Return the (X, Y) coordinate for the center point of the cell that contains the specified text.  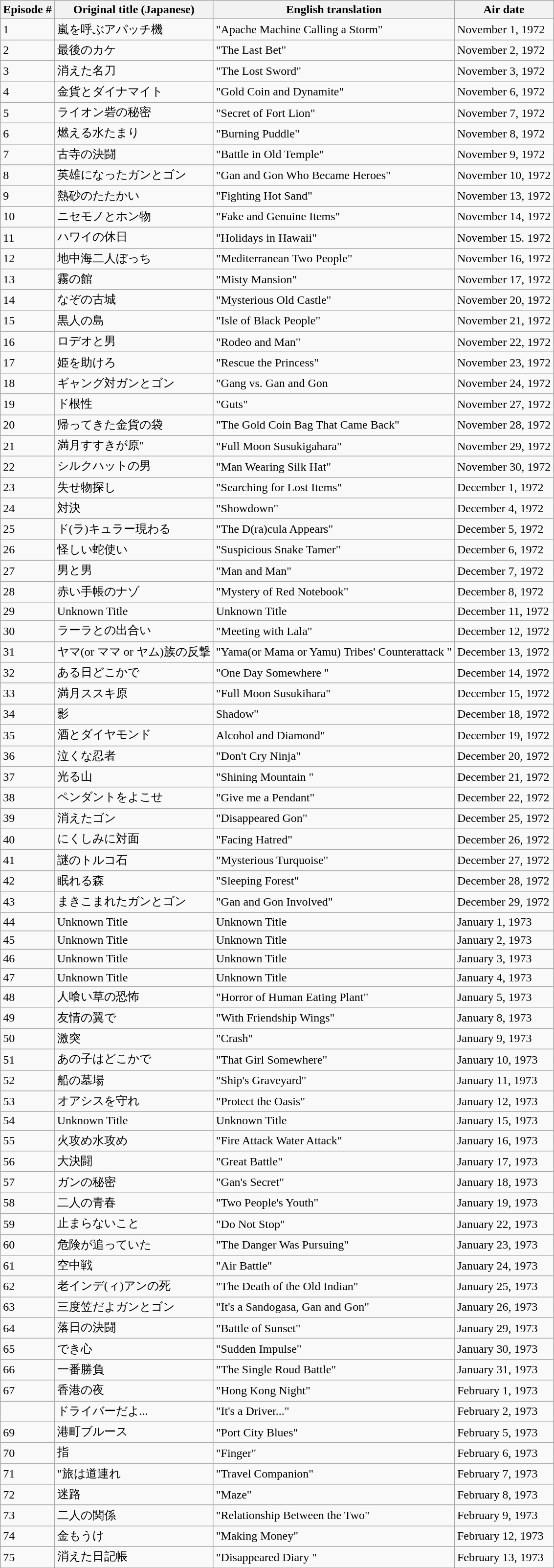
"Relationship Between the Two" (333, 1516)
February 2, 1973 (504, 1412)
消えたゴン (134, 819)
Shadow" (333, 714)
41 (27, 860)
ドライバーだよ... (134, 1412)
影 (134, 714)
ペンダントをよこせ (134, 797)
January 15, 1973 (504, 1121)
"Full Moon Susukigahara" (333, 446)
"Meeting with Lala" (333, 631)
22 (27, 467)
"Mystery of Red Notebook" (333, 592)
13 (27, 280)
"Hong Kong Night" (333, 1390)
"Gan's Secret" (333, 1182)
嵐を呼ぶアパッチ機 (134, 29)
眠れる森 (134, 881)
14 (27, 300)
December 25, 1972 (504, 819)
"Port City Blues" (333, 1432)
February 1, 1973 (504, 1390)
43 (27, 902)
November 16, 1972 (504, 258)
危険が追っていた (134, 1245)
60 (27, 1245)
17 (27, 363)
火攻め水攻め (134, 1141)
9 (27, 196)
二人の青春 (134, 1204)
January 2, 1973 (504, 940)
February 12, 1973 (504, 1536)
40 (27, 840)
"The D(ra)cula Appears" (333, 529)
49 (27, 1018)
November 21, 1972 (504, 321)
でき心 (134, 1349)
ある日どこかで (134, 673)
"It's a Driver..." (333, 1412)
"Yama(or Mama or Yamu) Tribes' Counterattack " (333, 652)
失せ物探し (134, 487)
"Apache Machine Calling a Storm" (333, 29)
December 15, 1972 (504, 694)
51 (27, 1060)
満月すすきが原" (134, 446)
"One Day Somewhere " (333, 673)
75 (27, 1557)
オアシスを守れ (134, 1102)
23 (27, 487)
"Mysterious Turquoise" (333, 860)
January 31, 1973 (504, 1370)
"Suspicious Snake Tamer" (333, 550)
満月ススキ原 (134, 694)
"Misty Mansion" (333, 280)
帰ってきた金貨の袋 (134, 426)
落日の決闘 (134, 1328)
November 20, 1972 (504, 300)
December 11, 1972 (504, 612)
42 (27, 881)
"Battle of Sunset" (333, 1328)
February 13, 1973 (504, 1557)
地中海二人ぼっち (134, 258)
5 (27, 113)
English translation (333, 10)
December 18, 1972 (504, 714)
にくしみに対面 (134, 840)
"Searching for Lost Items" (333, 487)
古寺の決闘 (134, 155)
74 (27, 1536)
ド(ラ)キュラー現わる (134, 529)
"Fighting Hot Sand" (333, 196)
"Horror of Human Eating Plant" (333, 997)
"Making Money" (333, 1536)
November 14, 1972 (504, 217)
"Fire Attack Water Attack" (333, 1141)
"Air Battle" (333, 1266)
ハワイの休日 (134, 238)
39 (27, 819)
老インデ(ィ)アンの死 (134, 1287)
58 (27, 1204)
56 (27, 1161)
62 (27, 1287)
December 1, 1972 (504, 487)
21 (27, 446)
ロデオと男 (134, 341)
"Disappeared Diary " (333, 1557)
70 (27, 1453)
54 (27, 1121)
10 (27, 217)
December 21, 1972 (504, 777)
"Give me a Pendant" (333, 797)
November 1, 1972 (504, 29)
January 12, 1973 (504, 1102)
January 16, 1973 (504, 1141)
"Secret of Fort Lion" (333, 113)
霧の館 (134, 280)
December 27, 1972 (504, 860)
"It's a Sandogasa, Gan and Gon" (333, 1307)
January 29, 1973 (504, 1328)
November 17, 1972 (504, 280)
まきこまれたガンとゴン (134, 902)
November 3, 1972 (504, 71)
37 (27, 777)
12 (27, 258)
December 8, 1972 (504, 592)
ガンの秘密 (134, 1182)
空中戦 (134, 1266)
ド根性 (134, 404)
"Great Battle" (333, 1161)
January 25, 1973 (504, 1287)
December 7, 1972 (504, 570)
激突 (134, 1039)
January 30, 1973 (504, 1349)
Air date (504, 10)
35 (27, 735)
48 (27, 997)
"Showdown" (333, 509)
30 (27, 631)
January 22, 1973 (504, 1224)
4 (27, 92)
対決 (134, 509)
December 19, 1972 (504, 735)
"Mediterranean Two People" (333, 258)
65 (27, 1349)
"Sudden Impulse" (333, 1349)
"Fake and Genuine Items" (333, 217)
ラーラとの出合い (134, 631)
英雄になったガンとゴン (134, 175)
January 23, 1973 (504, 1245)
怪しい蛇使い (134, 550)
11 (27, 238)
January 10, 1973 (504, 1060)
Original title (Japanese) (134, 10)
迷路 (134, 1495)
38 (27, 797)
黒人の島 (134, 321)
8 (27, 175)
November 15. 1972 (504, 238)
November 23, 1972 (504, 363)
69 (27, 1432)
"Disappeared Gon" (333, 819)
53 (27, 1102)
光る山 (134, 777)
ニセモノとホン物 (134, 217)
"The Danger Was Pursuing" (333, 1245)
消えた日記帳 (134, 1557)
26 (27, 550)
45 (27, 940)
15 (27, 321)
"Protect the Oasis" (333, 1102)
November 28, 1972 (504, 426)
December 22, 1972 (504, 797)
"Finger" (333, 1453)
"Travel Companion" (333, 1474)
28 (27, 592)
"Full Moon Susukihara" (333, 694)
"Gold Coin and Dynamite" (333, 92)
November 7, 1972 (504, 113)
20 (27, 426)
55 (27, 1141)
"Rodeo and Man" (333, 341)
34 (27, 714)
なぞの古城 (134, 300)
61 (27, 1266)
"Do Not Stop" (333, 1224)
December 6, 1972 (504, 550)
November 8, 1972 (504, 134)
ヤマ(or ママ or ヤム)族の反撃 (134, 652)
6 (27, 134)
"Crash" (333, 1039)
52 (27, 1080)
"Burning Puddle" (333, 134)
"Man and Man" (333, 570)
64 (27, 1328)
February 8, 1973 (504, 1495)
"The Last Bet" (333, 50)
November 10, 1972 (504, 175)
"Isle of Black People" (333, 321)
25 (27, 529)
謎のトルコ石 (134, 860)
"Two People's Youth" (333, 1204)
33 (27, 694)
酒とダイヤモンド (134, 735)
November 2, 1972 (504, 50)
泣くな忍者 (134, 756)
姫を助けろ (134, 363)
January 3, 1973 (504, 959)
December 26, 1972 (504, 840)
December 4, 1972 (504, 509)
"Battle in Old Temple" (333, 155)
赤い手帳のナゾ (134, 592)
金もうけ (134, 1536)
44 (27, 921)
December 28, 1972 (504, 881)
November 6, 1972 (504, 92)
December 20, 1972 (504, 756)
燃える水たまり (134, 134)
"The Lost Sword" (333, 71)
2 (27, 50)
船の墓場 (134, 1080)
January 8, 1973 (504, 1018)
January 18, 1973 (504, 1182)
"Don't Cry Ninja" (333, 756)
指 (134, 1453)
"Holidays in Hawaii" (333, 238)
港町ブルース (134, 1432)
January 1, 1973 (504, 921)
November 30, 1972 (504, 467)
"With Friendship Wings" (333, 1018)
February 6, 1973 (504, 1453)
63 (27, 1307)
24 (27, 509)
16 (27, 341)
November 29, 1972 (504, 446)
27 (27, 570)
最後のカケ (134, 50)
February 5, 1973 (504, 1432)
18 (27, 384)
January 5, 1973 (504, 997)
November 9, 1972 (504, 155)
シルクハットの男 (134, 467)
December 5, 1972 (504, 529)
January 26, 1973 (504, 1307)
消えた名刀 (134, 71)
Alcohol and Diamond" (333, 735)
"Maze" (333, 1495)
三度笠だよガンとゴン (134, 1307)
一番勝負 (134, 1370)
46 (27, 959)
"旅は道連れ (134, 1474)
7 (27, 155)
金貨とダイナマイト (134, 92)
止まらないこと (134, 1224)
熱砂のたたかい (134, 196)
January 24, 1973 (504, 1266)
Episode # (27, 10)
"That Girl Somewhere" (333, 1060)
November 24, 1972 (504, 384)
"Sleeping Forest" (333, 881)
友情の翼で (134, 1018)
"The Gold Coin Bag That Came Back" (333, 426)
大決闘 (134, 1161)
November 13, 1972 (504, 196)
"Rescue the Princess" (333, 363)
"Gang vs. Gan and Gon (333, 384)
January 17, 1973 (504, 1161)
February 7, 1973 (504, 1474)
36 (27, 756)
73 (27, 1516)
"Facing Hatred" (333, 840)
February 9, 1973 (504, 1516)
19 (27, 404)
59 (27, 1224)
"The Single Roud Battle" (333, 1370)
"The Death of the Old Indian" (333, 1287)
67 (27, 1390)
72 (27, 1495)
29 (27, 612)
32 (27, 673)
ライオン砦の秘密 (134, 113)
31 (27, 652)
December 14, 1972 (504, 673)
あの子はどこかで (134, 1060)
"Guts" (333, 404)
December 12, 1972 (504, 631)
"Gan and Gon Who Became Heroes" (333, 175)
"Gan and Gon Involved" (333, 902)
December 29, 1972 (504, 902)
57 (27, 1182)
1 (27, 29)
January 9, 1973 (504, 1039)
January 4, 1973 (504, 977)
"Ship's Graveyard" (333, 1080)
3 (27, 71)
50 (27, 1039)
"Man Wearing Silk Hat" (333, 467)
47 (27, 977)
人喰い草の恐怖 (134, 997)
November 22, 1972 (504, 341)
男と男 (134, 570)
香港の夜 (134, 1390)
January 19, 1973 (504, 1204)
ギャング対ガンとゴン (134, 384)
"Shining Mountain " (333, 777)
December 13, 1972 (504, 652)
二人の関係 (134, 1516)
"Mysterious Old Castle" (333, 300)
71 (27, 1474)
November 27, 1972 (504, 404)
66 (27, 1370)
January 11, 1973 (504, 1080)
